Identify which cell holds the provided text, then report its (X, Y) central coordinate. 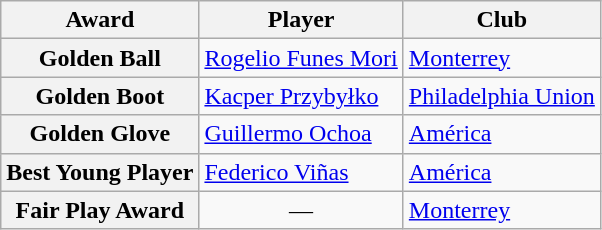
Award (100, 20)
Fair Play Award (100, 210)
— (301, 210)
Best Young Player (100, 172)
Rogelio Funes Mori (301, 58)
Player (301, 20)
Golden Boot (100, 96)
Guillermo Ochoa (301, 134)
Golden Ball (100, 58)
Club (502, 20)
Kacper Przybyłko (301, 96)
Philadelphia Union (502, 96)
Federico Viñas (301, 172)
Golden Glove (100, 134)
